Detect which cell encompasses the target text, then output its (X, Y) center coordinate. 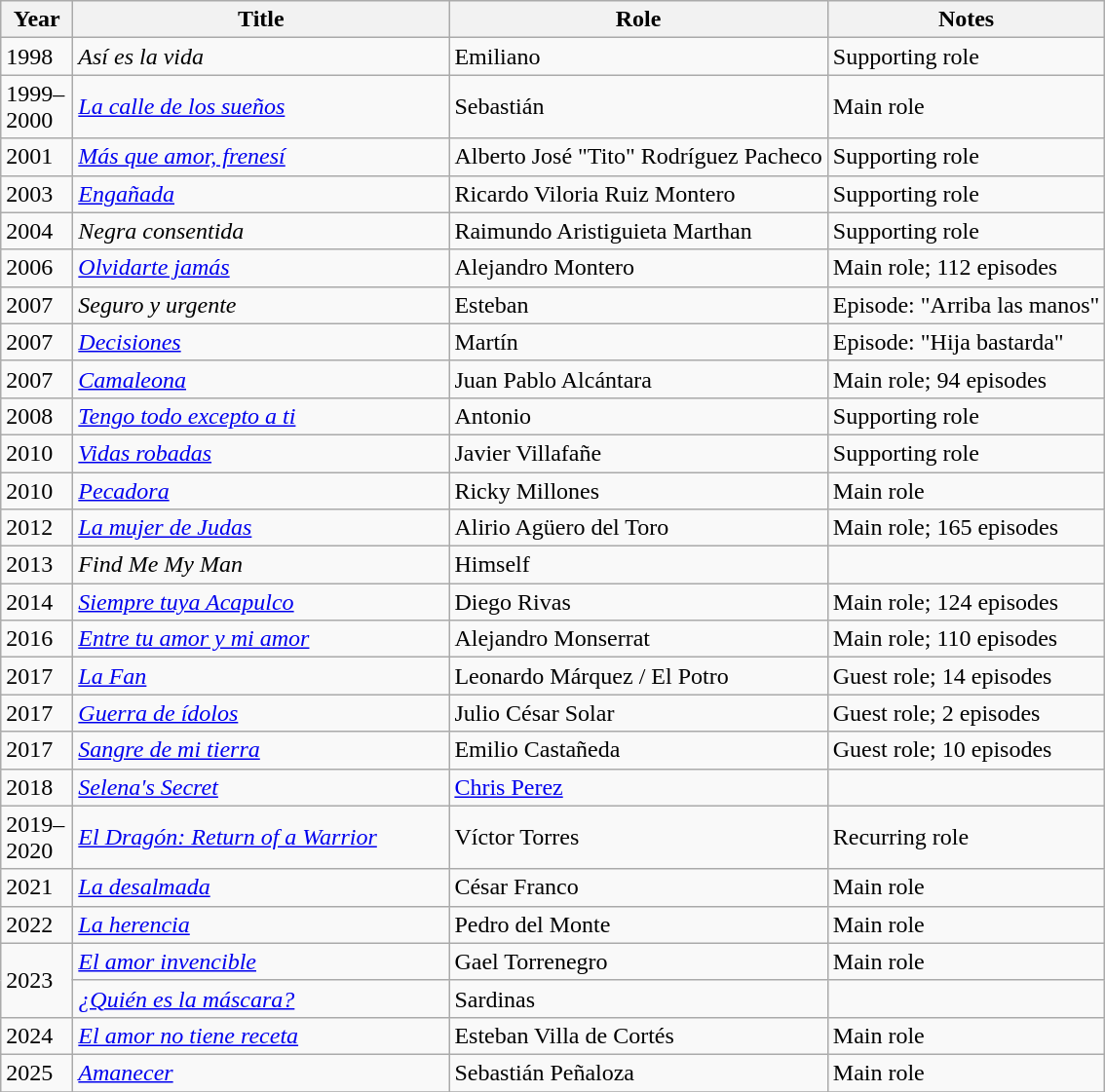
Sangre de mi tierra (261, 750)
Engañada (261, 194)
Episode: "Hija bastarda" (967, 342)
1998 (37, 56)
Main role; 124 episodes (967, 602)
2018 (37, 787)
Juan Pablo Alcántara (638, 379)
Alejandro Monserrat (638, 639)
Year (37, 19)
2023 (37, 980)
2025 (37, 1073)
Tengo todo excepto a ti (261, 416)
Antonio (638, 416)
La Fan (261, 676)
Negra consentida (261, 231)
Main role; 94 episodes (967, 379)
2004 (37, 231)
Alirio Agüero del Toro (638, 528)
Alberto José "Tito" Rodríguez Pacheco (638, 157)
El amor no tiene receta (261, 1036)
Javier Villafañe (638, 453)
Guest role; 10 episodes (967, 750)
Gael Torrenegro (638, 961)
Role (638, 19)
Así es la vida (261, 56)
Main role; 165 episodes (967, 528)
Decisiones (261, 342)
La herencia (261, 924)
Amanecer (261, 1073)
Chris Perez (638, 787)
2016 (37, 639)
2022 (37, 924)
El Dragón: Return of a Warrior (261, 838)
Alejandro Montero (638, 268)
Emiliano (638, 56)
2014 (37, 602)
Selena's Secret (261, 787)
Pecadora (261, 490)
2008 (37, 416)
Camaleona (261, 379)
2013 (37, 565)
Seguro y urgente (261, 305)
2006 (37, 268)
Episode: "Arriba las manos" (967, 305)
Guest role; 2 episodes (967, 713)
Siempre tuya Acapulco (261, 602)
El amor invencible (261, 961)
Main role; 112 episodes (967, 268)
1999–2000 (37, 107)
Title (261, 19)
Sebastián (638, 107)
Entre tu amor y mi amor (261, 639)
Main role; 110 episodes (967, 639)
Ricardo Viloria Ruiz Montero (638, 194)
Sardinas (638, 998)
2024 (37, 1036)
2019–2020 (37, 838)
Leonardo Márquez / El Potro (638, 676)
Recurring role (967, 838)
Guerra de ídolos (261, 713)
2001 (37, 157)
Esteban (638, 305)
Find Me My Man (261, 565)
Víctor Torres (638, 838)
Notes (967, 19)
2003 (37, 194)
2012 (37, 528)
Olvidarte jamás (261, 268)
César Franco (638, 887)
Vidas robadas (261, 453)
Martín (638, 342)
Pedro del Monte (638, 924)
Sebastián Peñaloza (638, 1073)
La mujer de Judas (261, 528)
Ricky Millones (638, 490)
Himself (638, 565)
¿Quién es la máscara? (261, 998)
La desalmada (261, 887)
Más que amor, frenesí (261, 157)
La calle de los sueños (261, 107)
Diego Rivas (638, 602)
2021 (37, 887)
Guest role; 14 episodes (967, 676)
Raimundo Aristiguieta Marthan (638, 231)
Emilio Castañeda (638, 750)
Julio César Solar (638, 713)
Esteban Villa de Cortés (638, 1036)
